Output the (x, y) coordinate of the center of the cell containing the given text.  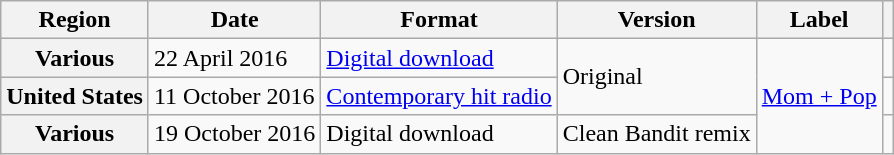
Region (75, 20)
Mom + Pop (819, 96)
Version (656, 20)
Original (656, 77)
22 April 2016 (234, 58)
Format (439, 20)
11 October 2016 (234, 96)
Date (234, 20)
Contemporary hit radio (439, 96)
Clean Bandit remix (656, 134)
19 October 2016 (234, 134)
United States (75, 96)
Label (819, 20)
